Return (x, y) of the center of cell containing provided text 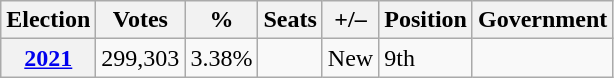
Government (542, 20)
Position (426, 20)
2021 (48, 58)
Election (48, 20)
299,303 (140, 58)
New (350, 58)
+/– (350, 20)
3.38% (222, 58)
% (222, 20)
Votes (140, 20)
Seats (290, 20)
9th (426, 58)
